Determine the (X, Y) coordinate at the center of the cell enclosing the given text.  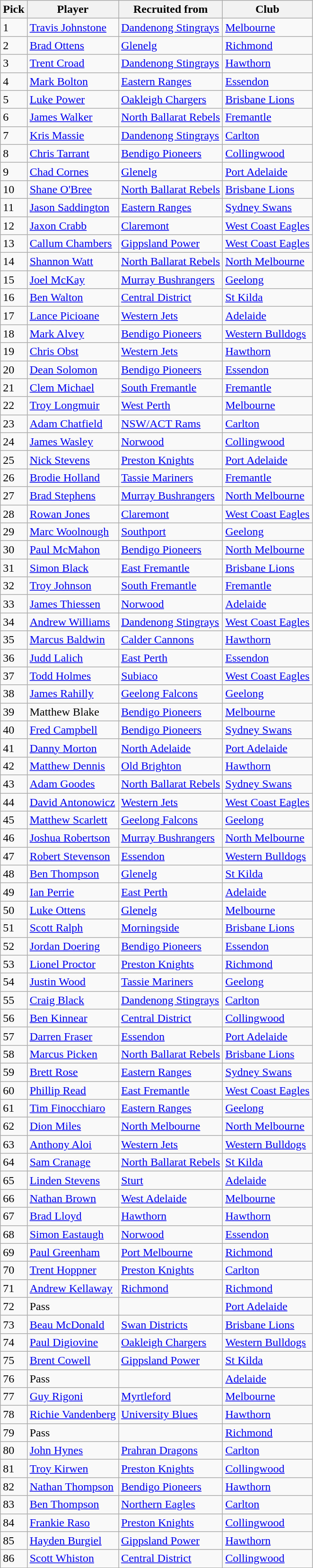
Lionel Proctor (73, 964)
Player (73, 9)
36 (14, 658)
Pick (14, 9)
Troy Kirwen (73, 1469)
25 (14, 460)
24 (14, 442)
11 (14, 207)
Shane O'Bree (73, 189)
Nathan Brown (73, 1198)
Marcus Picken (73, 1054)
Craig Black (73, 1000)
Marc Woolnough (73, 532)
83 (14, 1505)
73 (14, 1324)
60 (14, 1090)
Andrew Kellaway (73, 1288)
44 (14, 802)
John Hynes (73, 1451)
48 (14, 874)
10 (14, 189)
Swan Districts (171, 1324)
Troy Johnson (73, 586)
75 (14, 1360)
82 (14, 1487)
Sam Cranage (73, 1162)
Linden Stevens (73, 1180)
West Perth (171, 406)
6 (14, 117)
14 (14, 262)
9 (14, 171)
Chris Tarrant (73, 153)
Matthew Scarlett (73, 820)
Callum Chambers (73, 244)
Paul Greenham (73, 1252)
Anthony Aloi (73, 1144)
Subiaco (171, 676)
78 (14, 1415)
Hayden Burgiel (73, 1541)
27 (14, 496)
Beau McDonald (73, 1324)
Simon Eastaugh (73, 1234)
50 (14, 910)
20 (14, 370)
45 (14, 820)
32 (14, 586)
79 (14, 1433)
54 (14, 982)
38 (14, 694)
Phillip Read (73, 1090)
Old Brighton (171, 766)
58 (14, 1054)
28 (14, 514)
Simon Black (73, 568)
43 (14, 784)
Jason Saddington (73, 207)
Calder Cannons (171, 640)
37 (14, 676)
North Adelaide (171, 748)
67 (14, 1216)
Sturt (171, 1180)
Chris Obst (73, 352)
70 (14, 1270)
34 (14, 622)
39 (14, 712)
Trent Hoppner (73, 1270)
26 (14, 478)
Troy Longmuir (73, 406)
69 (14, 1252)
31 (14, 568)
Rowan Jones (73, 514)
57 (14, 1036)
David Antonowicz (73, 802)
Jordan Doering (73, 946)
University Blues (171, 1415)
46 (14, 838)
Paul McMahon (73, 550)
53 (14, 964)
Travis Johnstone (73, 27)
76 (14, 1379)
30 (14, 550)
Nathan Thompson (73, 1487)
61 (14, 1108)
Prahran Dragons (171, 1451)
63 (14, 1144)
Morningside (171, 928)
Adam Chatfield (73, 424)
65 (14, 1180)
Dion Miles (73, 1126)
Fred Campbell (73, 730)
Frankie Raso (73, 1523)
James Wasley (73, 442)
3 (14, 63)
Chad Cornes (73, 171)
NSW/ACT Rams (171, 424)
7 (14, 135)
Brad Stephens (73, 496)
85 (14, 1541)
Myrtleford (171, 1397)
Tim Finocchiaro (73, 1108)
Paul Digiovine (73, 1342)
Joshua Robertson (73, 838)
Ben Kinnear (73, 1018)
66 (14, 1198)
71 (14, 1288)
Jaxon Crabb (73, 226)
Judd Lalich (73, 658)
Marcus Baldwin (73, 640)
Recruited from (171, 9)
12 (14, 226)
4 (14, 81)
Dean Solomon (73, 370)
62 (14, 1126)
Todd Holmes (73, 676)
Mark Alvey (73, 334)
1 (14, 27)
Clem Michael (73, 388)
42 (14, 766)
James Thiessen (73, 604)
19 (14, 352)
51 (14, 928)
81 (14, 1469)
Scott Ralph (73, 928)
Luke Power (73, 99)
56 (14, 1018)
21 (14, 388)
Club (268, 9)
47 (14, 856)
Joel McKay (73, 280)
18 (14, 334)
Scott Whiston (73, 1559)
77 (14, 1397)
Brad Lloyd (73, 1216)
2 (14, 45)
West Adelaide (171, 1198)
Ian Perrie (73, 892)
72 (14, 1306)
41 (14, 748)
55 (14, 1000)
Danny Morton (73, 748)
Shannon Watt (73, 262)
James Rahilly (73, 694)
Northern Eagles (171, 1505)
Brodie Holland (73, 478)
13 (14, 244)
74 (14, 1342)
Brett Rose (73, 1072)
35 (14, 640)
5 (14, 99)
Lance Picioane (73, 316)
16 (14, 298)
Robert Stevenson (73, 856)
29 (14, 532)
49 (14, 892)
40 (14, 730)
22 (14, 406)
Southport (171, 532)
23 (14, 424)
Adam Goodes (73, 784)
Port Melbourne (171, 1252)
Nick Stevens (73, 460)
Darren Fraser (73, 1036)
80 (14, 1451)
Guy Rigoni (73, 1397)
Luke Ottens (73, 910)
17 (14, 316)
Kris Massie (73, 135)
33 (14, 604)
84 (14, 1523)
Trent Croad (73, 63)
Justin Wood (73, 982)
86 (14, 1559)
Mark Bolton (73, 81)
James Walker (73, 117)
Brad Ottens (73, 45)
Ben Walton (73, 298)
Brent Cowell (73, 1360)
8 (14, 153)
52 (14, 946)
Richie Vandenberg (73, 1415)
Matthew Dennis (73, 766)
15 (14, 280)
Andrew Williams (73, 622)
64 (14, 1162)
Matthew Blake (73, 712)
68 (14, 1234)
59 (14, 1072)
